Search for the cell housing the specified text and yield its [X, Y] center coordinate. 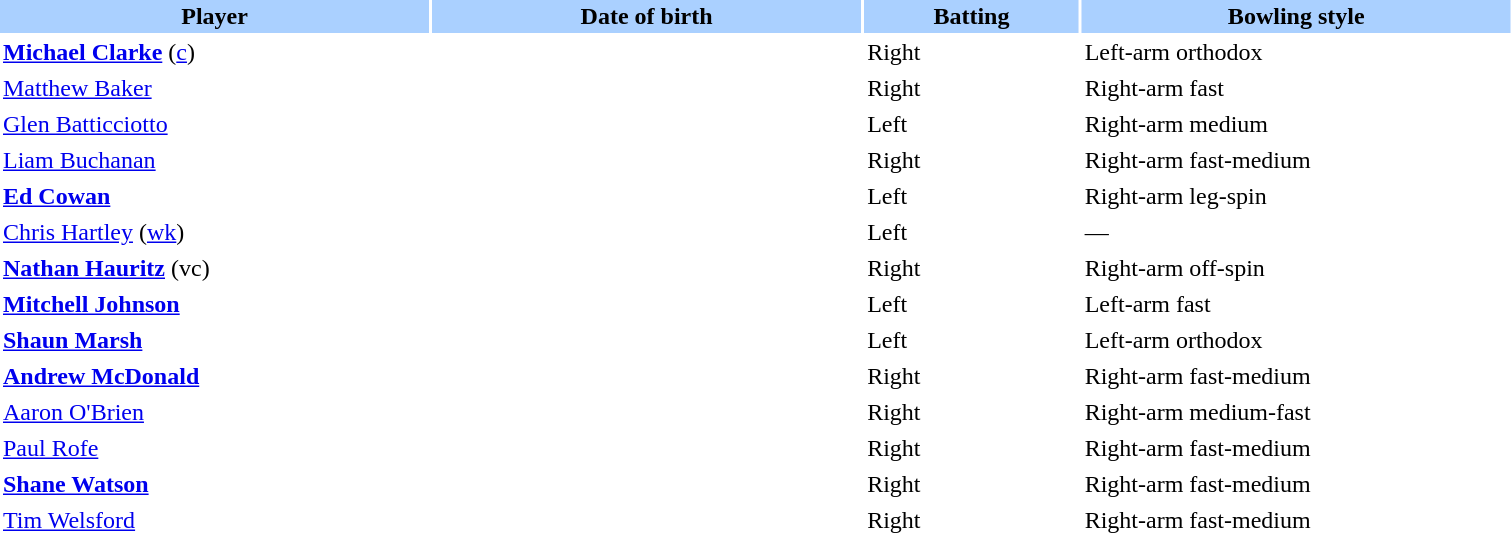
Michael Clarke (c) [214, 52]
Bowling style [1296, 16]
Liam Buchanan [214, 160]
Andrew McDonald [214, 376]
Mitchell Johnson [214, 304]
Right-arm medium-fast [1296, 412]
Right-arm leg-spin [1296, 196]
Right-arm off-spin [1296, 268]
Right-arm medium [1296, 124]
Glen Batticciotto [214, 124]
Left-arm fast [1296, 304]
Chris Hartley (wk) [214, 232]
Paul Rofe [214, 448]
Shaun Marsh [214, 340]
Nathan Hauritz (vc) [214, 268]
Date of birth [646, 16]
Batting [972, 16]
Matthew Baker [214, 88]
Shane Watson [214, 484]
Player [214, 16]
Right-arm fast [1296, 88]
Aaron O'Brien [214, 412]
Ed Cowan [214, 196]
— [1296, 232]
